Return (X, Y) of the center of cell containing provided text 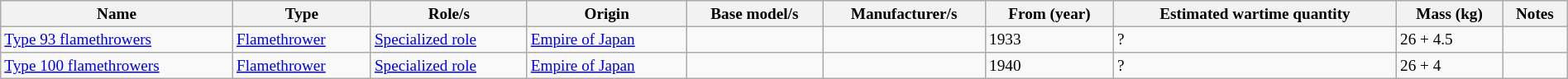
1933 (1050, 39)
Base model/s (754, 14)
From (year) (1050, 14)
Manufacturer/s (905, 14)
Mass (kg) (1450, 14)
26 + 4 (1450, 66)
Role/s (448, 14)
Type 100 flamethrowers (117, 66)
1940 (1050, 66)
Notes (1535, 14)
Origin (607, 14)
Name (117, 14)
Type (301, 14)
Type 93 flamethrowers (117, 39)
26 + 4.5 (1450, 39)
Estimated wartime quantity (1255, 14)
